Search for the cell housing the specified text and yield its [X, Y] center coordinate. 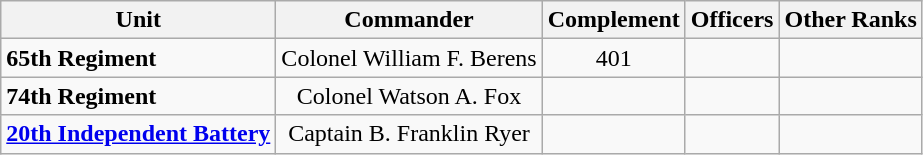
74th Regiment [138, 96]
Colonel William F. Berens [409, 58]
Captain B. Franklin Ryer [409, 134]
Colonel Watson A. Fox [409, 96]
401 [614, 58]
Unit [138, 20]
Officers [732, 20]
20th Independent Battery [138, 134]
65th Regiment [138, 58]
Other Ranks [850, 20]
Complement [614, 20]
Commander [409, 20]
